From the cell containing the given text, extract its center point as (x, y) coordinate. 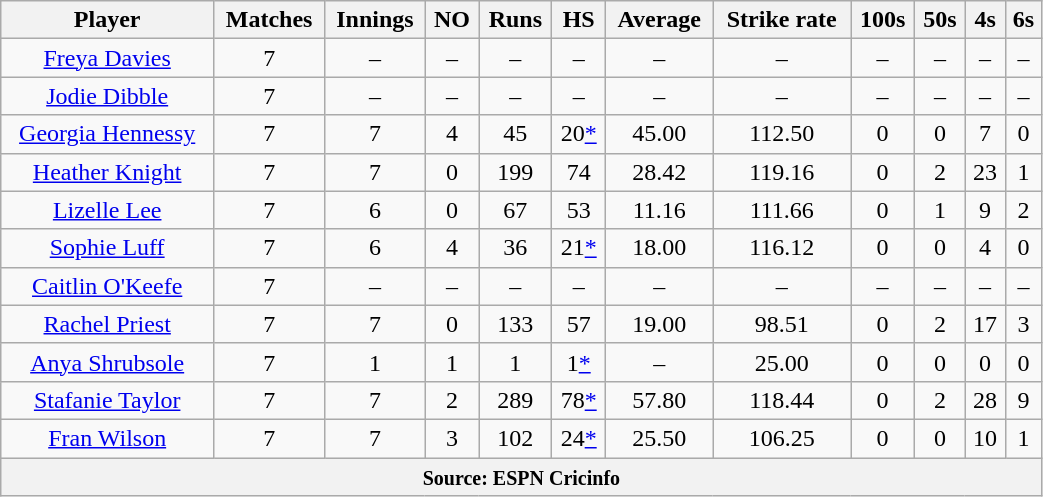
74 (578, 172)
53 (578, 210)
Jodie Dibble (108, 96)
Source: ESPN Cricinfo (522, 477)
Innings (376, 20)
116.12 (782, 248)
111.66 (782, 210)
100s (883, 20)
Average (659, 20)
4s (985, 20)
17 (985, 324)
50s (940, 20)
28.42 (659, 172)
25.50 (659, 438)
Anya Shrubsole (108, 362)
1* (578, 362)
21* (578, 248)
78* (578, 400)
25.00 (782, 362)
11.16 (659, 210)
24* (578, 438)
Lizelle Lee (108, 210)
10 (985, 438)
Caitlin O'Keefe (108, 286)
102 (516, 438)
67 (516, 210)
Player (108, 20)
112.50 (782, 134)
45.00 (659, 134)
57.80 (659, 400)
20* (578, 134)
Matches (270, 20)
Heather Knight (108, 172)
Fran Wilson (108, 438)
19.00 (659, 324)
28 (985, 400)
Rachel Priest (108, 324)
Georgia Hennessy (108, 134)
6s (1024, 20)
118.44 (782, 400)
45 (516, 134)
Strike rate (782, 20)
289 (516, 400)
18.00 (659, 248)
23 (985, 172)
Stafanie Taylor (108, 400)
Freya Davies (108, 58)
Sophie Luff (108, 248)
36 (516, 248)
NO (452, 20)
Runs (516, 20)
HS (578, 20)
119.16 (782, 172)
133 (516, 324)
199 (516, 172)
57 (578, 324)
98.51 (782, 324)
106.25 (782, 438)
